Identify which cell holds the provided text, then report its [x, y] central coordinate. 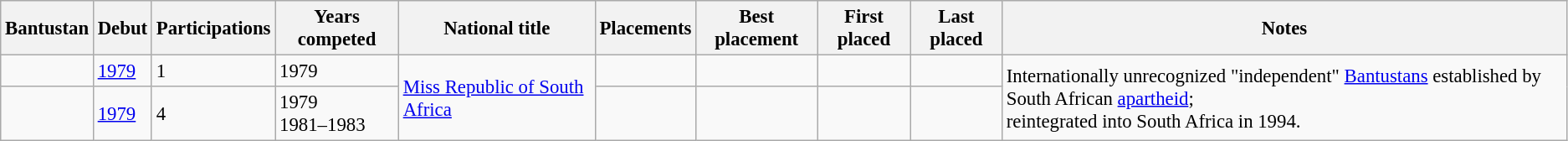
4 [213, 114]
Last placed [956, 29]
Placements [646, 29]
19791981–1983 [337, 114]
Best placement [756, 29]
Debut [122, 29]
Years competed [337, 29]
1 [213, 71]
National title [497, 29]
Bantustan [47, 29]
Internationally unrecognized "independent" Bantustans established by South African apartheid;reintegrated into South Africa in 1994. [1284, 98]
Participations [213, 29]
First placed [864, 29]
Notes [1284, 29]
Miss Republic of South Africa [497, 98]
